Pinpoint the cell where the given text exists, returning its (x, y) midpoint coordinate. 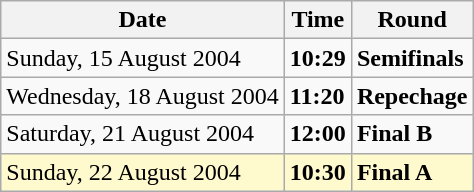
12:00 (318, 134)
Repechage (412, 96)
Final B (412, 134)
Semifinals (412, 58)
Wednesday, 18 August 2004 (143, 96)
Final A (412, 172)
Round (412, 20)
Date (143, 20)
10:30 (318, 172)
Saturday, 21 August 2004 (143, 134)
Sunday, 15 August 2004 (143, 58)
11:20 (318, 96)
Time (318, 20)
Sunday, 22 August 2004 (143, 172)
10:29 (318, 58)
